Identify which cell holds the provided text, then report its (X, Y) central coordinate. 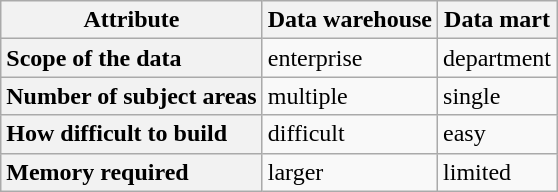
easy (498, 134)
larger (350, 172)
Number of subject areas (132, 96)
How difficult to build (132, 134)
Scope of the data (132, 58)
Data mart (498, 20)
enterprise (350, 58)
department (498, 58)
Attribute (132, 20)
Memory required (132, 172)
limited (498, 172)
difficult (350, 134)
single (498, 96)
Data warehouse (350, 20)
multiple (350, 96)
